Extract the (x, y) coordinate from the center of the cell holding the provided text.  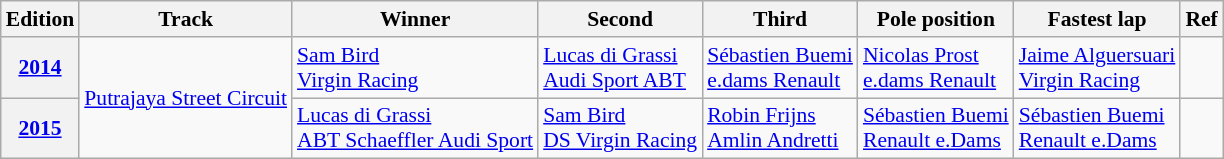
Sam BirdDS Virgin Racing (620, 128)
Lucas di GrassiAudi Sport ABT (620, 68)
2015 (40, 128)
2014 (40, 68)
Winner (415, 19)
Putrajaya Street Circuit (186, 98)
Second (620, 19)
Fastest lap (1098, 19)
Third (780, 19)
Edition (40, 19)
Sébastien Buemie.dams Renault (780, 68)
Pole position (936, 19)
Robin FrijnsAmlin Andretti (780, 128)
Nicolas Proste.dams Renault (936, 68)
Lucas di GrassiABT Schaeffler Audi Sport (415, 128)
Track (186, 19)
Sam BirdVirgin Racing (415, 68)
Jaime AlguersuariVirgin Racing (1098, 68)
Ref (1201, 19)
